Locate the cell with the specified text and output its [X, Y] center coordinate. 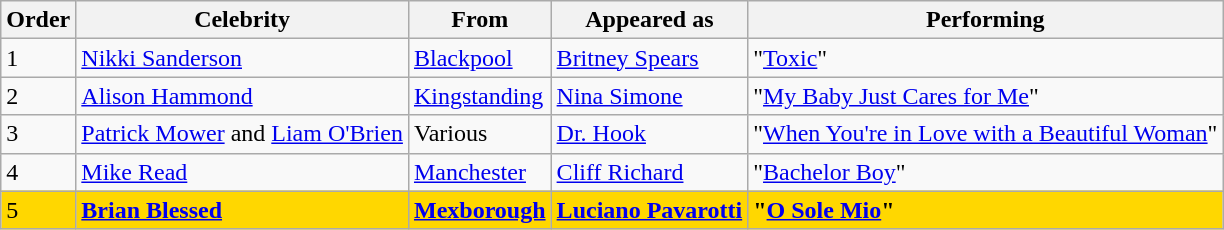
"My Baby Just Cares for Me" [986, 96]
Kingstanding [480, 96]
Appeared as [650, 20]
1 [38, 58]
Celebrity [242, 20]
Various [480, 134]
4 [38, 172]
5 [38, 210]
Brian Blessed [242, 210]
3 [38, 134]
Alison Hammond [242, 96]
"When You're in Love with a Beautiful Woman" [986, 134]
From [480, 20]
2 [38, 96]
Order [38, 20]
"Bachelor Boy" [986, 172]
Blackpool [480, 58]
"O Sole Mio" [986, 210]
Nina Simone [650, 96]
Manchester [480, 172]
Mike Read [242, 172]
Britney Spears [650, 58]
Cliff Richard [650, 172]
Patrick Mower and Liam O'Brien [242, 134]
Dr. Hook [650, 134]
"Toxic" [986, 58]
Mexborough [480, 210]
Luciano Pavarotti [650, 210]
Performing [986, 20]
Nikki Sanderson [242, 58]
